Scan for the cell matching the given text and deliver its (x, y) coordinate at center. 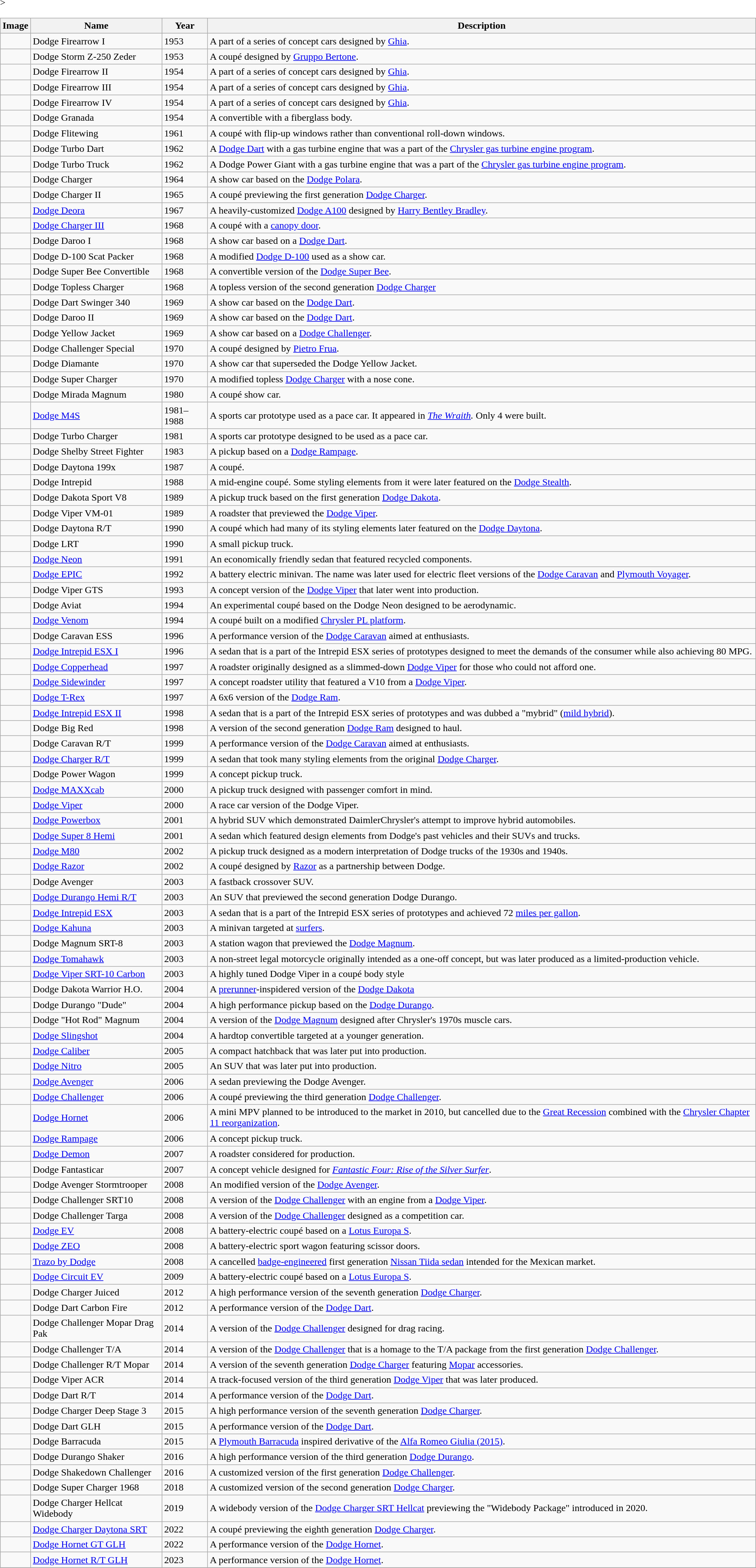
A version of the Dodge Magnum designed after Chrysler's 1970s muscle cars. (481, 1020)
A sedan that took many styling elements from the original Dodge Charger. (481, 759)
Dodge Copperhead (96, 667)
Dodge Viper ACR (96, 1380)
A show car that superseded the Dodge Yellow Jacket. (481, 364)
A coupé previewing the third generation Dodge Challenger. (481, 1097)
Dodge T-Rex (96, 697)
Dodge Caravan R/T (96, 744)
A coupé which had many of its styling elements later featured on the Dodge Daytona. (481, 528)
Trazo by Dodge (96, 1262)
Dodge Fantasticar (96, 1169)
Dodge Topless Charger (96, 287)
Dodge Charger Deep Stage 3 (96, 1411)
2023 (185, 1560)
Dodge Circuit EV (96, 1277)
Dodge LRT (96, 544)
A sports car prototype designed to be used as a pace car. (481, 436)
Dodge Slingshot (96, 1036)
Dodge Charger R/T (96, 759)
Dodge Super Charger 1968 (96, 1488)
A battery electric minivan. The name was later used for electric fleet versions of the Dodge Caravan and Plymouth Voyager. (481, 574)
1981 (185, 436)
Dodge Intrepid ESX I (96, 651)
Dodge Yellow Jacket (96, 333)
Dodge Barracuda (96, 1441)
Dodge Charger III (96, 226)
A topless version of the second generation Dodge Charger (481, 287)
Dodge Challenger Targa (96, 1216)
A coupé with a canopy door. (481, 226)
Dodge Challenger (96, 1097)
A convertible version of the Dodge Super Bee. (481, 272)
Dodge Kahuna (96, 928)
A version of the second generation Dodge Ram designed to haul. (481, 728)
Dodge D-100 Scat Packer (96, 256)
Dodge Durango "Dude" (96, 1005)
A small pickup truck. (481, 544)
1964 (185, 179)
Dodge Caravan ESS (96, 636)
Dodge Charger Hellcat Widebody (96, 1508)
1983 (185, 451)
A sedan which featured design elements from Dodge's past vehicles and their SUVs and trucks. (481, 836)
Dodge Super 8 Hemi (96, 836)
Dodge Shelby Street Fighter (96, 451)
Dodge EPIC (96, 574)
A coupé. (481, 467)
Dodge Dakota Warrior H.O. (96, 989)
Year (185, 26)
Dodge Challenger SRT10 (96, 1200)
Dodge Charger (96, 179)
A non-street legal motorcycle originally intended as a one-off concept, but was later produced as a limited-production vehicle. (481, 959)
1961 (185, 133)
A Dodge Power Giant with a gas turbine engine that was a part of the Chrysler gas turbine engine program. (481, 164)
Dodge Powerbox (96, 820)
Dodge Dart Carbon Fire (96, 1308)
Dodge Shakedown Challenger (96, 1472)
A version of the Dodge Challenger with an engine from a Dodge Viper. (481, 1200)
Dodge Charger Daytona SRT (96, 1529)
2009 (185, 1277)
A version of the Dodge Challenger that is a homage to the T/A package from the first generation Dodge Challenger. (481, 1349)
A convertible with a fiberglass body. (481, 118)
A coupé previewing the first generation Dodge Charger. (481, 195)
Dodge Flitewing (96, 133)
Dodge Daytona R/T (96, 528)
1981–1988 (185, 415)
Dodge Dart GLH (96, 1426)
Dodge Hornet R/T GLH (96, 1560)
Dodge Intrepid (96, 482)
Dodge Tomahawk (96, 959)
1993 (185, 590)
Dodge Magnum SRT-8 (96, 943)
A compact hatchback that was later put into production. (481, 1051)
Dodge ZEO (96, 1246)
2018 (185, 1488)
Dodge Firearrow III (96, 87)
Dodge MAXXcab (96, 790)
Dodge Mirada Magnum (96, 394)
Dodge Viper VM-01 (96, 513)
Dodge M80 (96, 851)
Dodge Nitro (96, 1066)
Dodge Caliber (96, 1051)
A Plymouth Barracuda inspired derivative of the Alfa Romeo Giulia (2015). (481, 1441)
Dodge Turbo Dart (96, 149)
A heavily-customized Dodge A100 designed by Harry Bentley Bradley. (481, 210)
A race car version of the Dodge Viper. (481, 805)
1965 (185, 195)
A coupé previewing the eighth generation Dodge Charger. (481, 1529)
A sedan that is a part of the Intrepid ESX series of prototypes designed to meet the demands of the consumer while also achieving 80 MPG. (481, 651)
Dodge Daroo II (96, 318)
A coupé built on a modified Chrysler PL platform. (481, 620)
Dodge Rampage (96, 1138)
A pickup truck designed as a modern interpretation of Dodge trucks of the 1930s and 1940s. (481, 851)
Image (15, 26)
A Dodge Dart with a gas turbine engine that was a part of the Chrysler gas turbine engine program. (481, 149)
1980 (185, 394)
An SUV that previewed the second generation Dodge Durango. (481, 897)
Dodge Granada (96, 118)
A battery-electric sport wagon featuring scissor doors. (481, 1246)
A widebody version of the Dodge Charger SRT Hellcat previewing the "Widebody Package" introduced in 2020. (481, 1508)
A show car based on the Dodge Polara. (481, 179)
Dodge Avenger Stormtrooper (96, 1184)
Dodge Venom (96, 620)
Dodge Daroo I (96, 241)
A roadster that previewed the Dodge Viper. (481, 513)
A version of the Dodge Challenger designed as a competition car. (481, 1216)
A sedan that is a part of the Intrepid ESX series of prototypes and was dubbed a "mybrid" (mild hybrid). (481, 713)
A concept roadster utility that featured a V10 from a Dodge Viper. (481, 682)
Dodge Storm Z-250 Zeder (96, 57)
Dodge Dart R/T (96, 1395)
A coupé show car. (481, 394)
Dodge M4S (96, 415)
Dodge Aviat (96, 605)
Dodge Diamante (96, 364)
A high performance pickup based on the Dodge Durango. (481, 1005)
A coupé designed by Razor as a partnership between Dodge. (481, 866)
Dodge Razor (96, 866)
A mid-engine coupé. Some styling elements from it were later featured on the Dodge Stealth. (481, 482)
An economically friendly sedan that featured recycled components. (481, 559)
A fastback crossover SUV. (481, 882)
1967 (185, 210)
A hardtop convertible targeted at a younger generation. (481, 1036)
Dodge Firearrow IV (96, 103)
A concept version of the Dodge Viper that later went into production. (481, 590)
A 6x6 version of the Dodge Ram. (481, 697)
Dodge Dart Swinger 340 (96, 302)
A high performance version of the third generation Dodge Durango. (481, 1457)
Dodge Hornet GT GLH (96, 1545)
Dodge Viper GTS (96, 590)
A hybrid SUV which demonstrated DaimlerChrysler's attempt to improve hybrid automobiles. (481, 820)
A version of the Dodge Challenger designed for drag racing. (481, 1328)
Dodge Intrepid ESX II (96, 713)
Dodge Viper (96, 805)
A coupé designed by Gruppo Bertone. (481, 57)
Dodge Demon (96, 1154)
A minivan targeted at surfers. (481, 928)
A highly tuned Dodge Viper in a coupé body style (481, 974)
Dodge Challenger Special (96, 348)
Description (481, 26)
A show car based on a Dodge Challenger. (481, 333)
A coupé designed by Pietro Frua. (481, 348)
A station wagon that previewed the Dodge Magnum. (481, 943)
A coupé with flip-up windows rather than conventional roll-down windows. (481, 133)
2019 (185, 1508)
Dodge Power Wagon (96, 774)
Dodge Hornet (96, 1117)
A concept vehicle designed for Fantastic Four: Rise of the Silver Surfer. (481, 1169)
A customized version of the first generation Dodge Challenger. (481, 1472)
A pickup based on a Dodge Rampage. (481, 451)
A show car based on a Dodge Dart. (481, 241)
Dodge Charger Juiced (96, 1292)
1988 (185, 482)
Dodge Daytona 199x (96, 467)
A sedan that is a part of the Intrepid ESX series of prototypes and achieved 72 miles per gallon. (481, 912)
Dodge Deora (96, 210)
A version of the seventh generation Dodge Charger featuring Mopar accessories. (481, 1365)
Dodge Challenger T/A (96, 1349)
A sports car prototype used as a pace car. It appeared in The Wraith. Only 4 were built. (481, 415)
A customized version of the second generation Dodge Charger. (481, 1488)
An modified version of the Dodge Avenger. (481, 1184)
Dodge Big Red (96, 728)
Dodge Viper SRT-10 Carbon (96, 974)
An experimental coupé based on the Dodge Neon designed to be aerodynamic. (481, 605)
A roadster considered for production. (481, 1154)
Dodge EV (96, 1231)
A pickup truck designed with passenger comfort in mind. (481, 790)
Dodge Intrepid ESX (96, 912)
A modified topless Dodge Charger with a nose cone. (481, 379)
Dodge Turbo Truck (96, 164)
Dodge Challenger R/T Mopar (96, 1365)
Name (96, 26)
Dodge Durango Hemi R/T (96, 897)
A modified Dodge D-100 used as a show car. (481, 256)
A track-focused version of the third generation Dodge Viper that was later produced. (481, 1380)
1991 (185, 559)
Dodge "Hot Rod" Magnum (96, 1020)
Dodge Super Bee Convertible (96, 272)
1992 (185, 574)
Dodge Durango Shaker (96, 1457)
Dodge Neon (96, 559)
Dodge Firearrow I (96, 41)
Dodge Super Charger (96, 379)
A sedan previewing the Dodge Avenger. (481, 1082)
A pickup truck based on the first generation Dodge Dakota. (481, 498)
Dodge Charger II (96, 195)
Dodge Sidewinder (96, 682)
Dodge Dakota Sport V8 (96, 498)
Dodge Challenger Mopar Drag Pak (96, 1328)
1987 (185, 467)
A cancelled badge-engineered first generation Nissan Tiida sedan intended for the Mexican market. (481, 1262)
An SUV that was later put into production. (481, 1066)
Dodge Turbo Charger (96, 436)
A prerunner-inspidered version of the Dodge Dakota (481, 989)
A roadster originally designed as a slimmed-down Dodge Viper for those who could not afford one. (481, 667)
Dodge Firearrow II (96, 72)
